From the cell containing the given text, extract its center point as (x, y) coordinate. 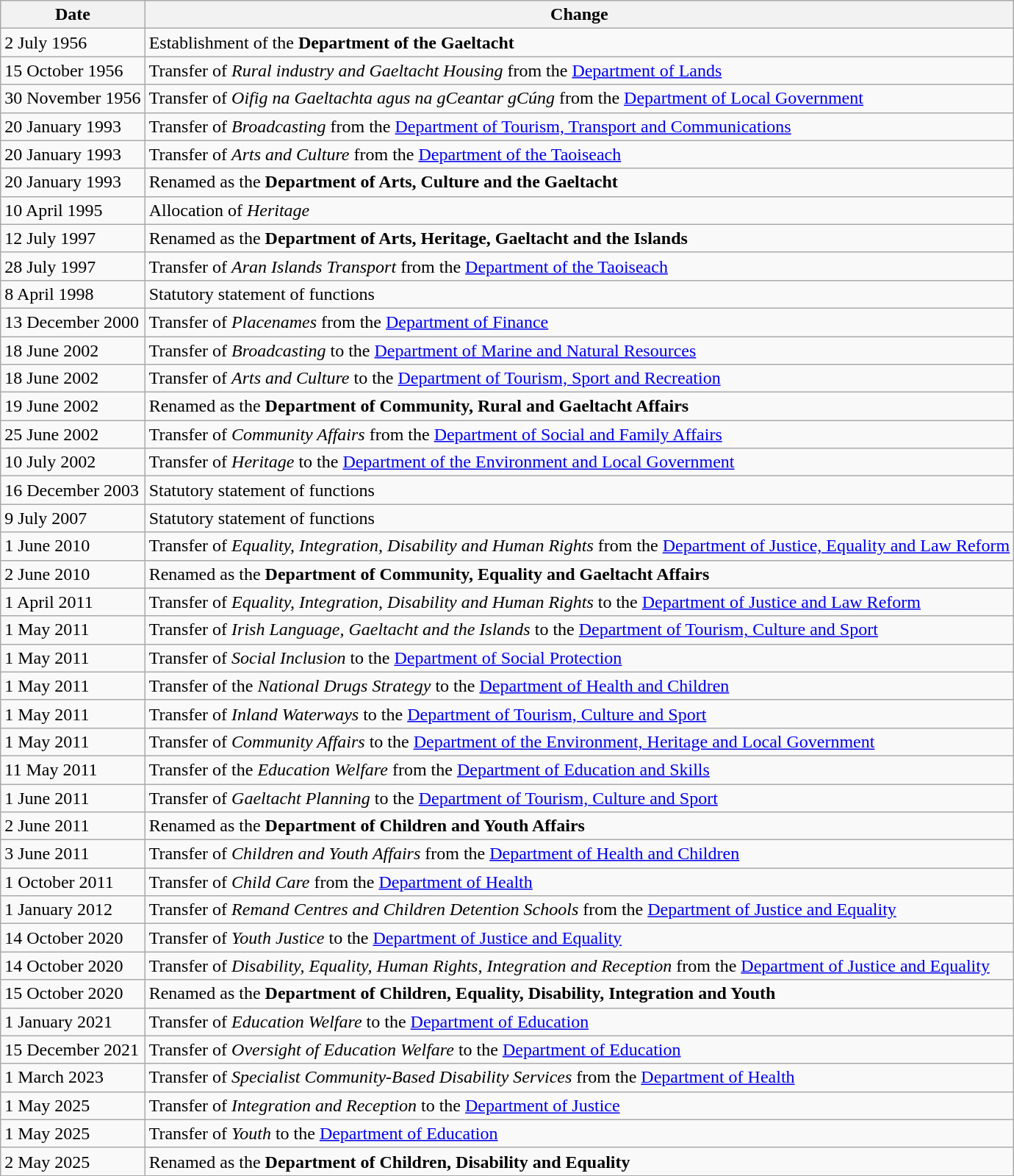
2 May 2025 (73, 1161)
1 June 2011 (73, 797)
25 June 2002 (73, 434)
Transfer of Disability, Equality, Human Rights, Integration and Reception from the Department of Justice and Equality (579, 966)
15 October 1956 (73, 71)
10 July 2002 (73, 462)
Transfer of Integration and Reception to the Department of Justice (579, 1105)
Transfer of Specialist Community-Based Disability Services from the Department of Health (579, 1078)
Transfer of Community Affairs from the Department of Social and Family Affairs (579, 434)
Transfer of Youth to the Department of Education (579, 1133)
15 December 2021 (73, 1050)
Transfer of Remand Centres and Children Detention Schools from the Department of Justice and Equality (579, 910)
Renamed as the Department of Arts, Heritage, Gaeltacht and the Islands (579, 238)
Transfer of the National Drugs Strategy to the Department of Health and Children (579, 686)
Transfer of Placenames from the Department of Finance (579, 322)
1 March 2023 (73, 1078)
Transfer of Youth Justice to the Department of Justice and Equality (579, 938)
Transfer of Community Affairs to the Department of the Environment, Heritage and Local Government (579, 742)
19 June 2002 (73, 406)
Date (73, 15)
Renamed as the Department of Community, Equality and Gaeltacht Affairs (579, 574)
10 April 1995 (73, 210)
11 May 2011 (73, 770)
Transfer of Heritage to the Department of the Environment and Local Government (579, 462)
Transfer of Child Care from the Department of Health (579, 882)
9 July 2007 (73, 518)
Renamed as the Department of Children, Disability and Equality (579, 1161)
2 June 2010 (73, 574)
Transfer of Broadcasting to the Department of Marine and Natural Resources (579, 351)
Renamed as the Department of Children, Equality, Disability, Integration and Youth (579, 994)
Transfer of Equality, Integration, Disability and Human Rights from the Department of Justice, Equality and Law Reform (579, 546)
8 April 1998 (73, 294)
1 January 2012 (73, 910)
Transfer of Social Inclusion to the Department of Social Protection (579, 658)
Transfer of Equality, Integration, Disability and Human Rights to the Department of Justice and Law Reform (579, 602)
Transfer of Oversight of Education Welfare to the Department of Education (579, 1050)
28 July 1997 (73, 266)
Renamed as the Department of Arts, Culture and the Gaeltacht (579, 182)
Allocation of Heritage (579, 210)
Transfer of Inland Waterways to the Department of Tourism, Culture and Sport (579, 714)
16 December 2003 (73, 490)
Establishment of the Department of the Gaeltacht (579, 43)
Renamed as the Department of Children and Youth Affairs (579, 826)
Transfer of Arts and Culture from the Department of the Taoiseach (579, 154)
Transfer of Rural industry and Gaeltacht Housing from the Department of Lands (579, 71)
Transfer of Children and Youth Affairs from the Department of Health and Children (579, 854)
3 June 2011 (73, 854)
Transfer of Aran Islands Transport from the Department of the Taoiseach (579, 266)
13 December 2000 (73, 322)
Transfer of Oifig na Gaeltachta agus na gCeantar gCúng from the Department of Local Government (579, 98)
Transfer of Arts and Culture to the Department of Tourism, Sport and Recreation (579, 379)
Change (579, 15)
30 November 1956 (73, 98)
Transfer of Education Welfare to the Department of Education (579, 1022)
12 July 1997 (73, 238)
1 October 2011 (73, 882)
2 June 2011 (73, 826)
1 April 2011 (73, 602)
Transfer of Broadcasting from the Department of Tourism, Transport and Communications (579, 126)
Renamed as the Department of Community, Rural and Gaeltacht Affairs (579, 406)
15 October 2020 (73, 994)
1 June 2010 (73, 546)
Transfer of the Education Welfare from the Department of Education and Skills (579, 770)
1 January 2021 (73, 1022)
2 July 1956 (73, 43)
Transfer of Gaeltacht Planning to the Department of Tourism, Culture and Sport (579, 797)
Transfer of Irish Language, Gaeltacht and the Islands to the Department of Tourism, Culture and Sport (579, 630)
